Locate the cell with the specified text and output its (X, Y) center coordinate. 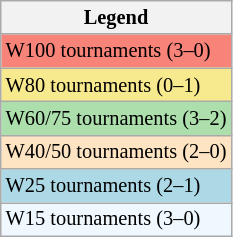
W15 tournaments (3–0) (116, 219)
W40/50 tournaments (2–0) (116, 152)
W100 tournaments (3–0) (116, 51)
Legend (116, 17)
W25 tournaments (2–1) (116, 186)
W60/75 tournaments (3–2) (116, 118)
W80 tournaments (0–1) (116, 85)
